Return the [X, Y] coordinate for the center point of the cell that contains the specified text.  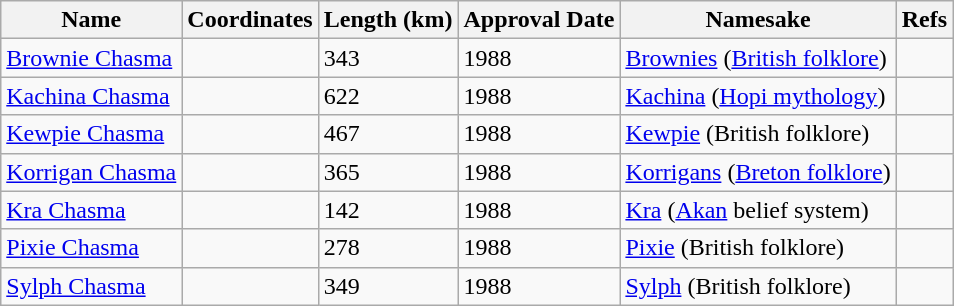
Pixie Chasma [92, 248]
Kra Chasma [92, 210]
365 [388, 172]
Sylph (British folklore) [758, 286]
Korrigans (Breton folklore) [758, 172]
Refs [924, 20]
349 [388, 286]
Namesake [758, 20]
Sylph Chasma [92, 286]
Coordinates [250, 20]
Korrigan Chasma [92, 172]
Brownie Chasma [92, 58]
Approval Date [539, 20]
Brownies (British folklore) [758, 58]
622 [388, 96]
278 [388, 248]
Kachina (Hopi mythology) [758, 96]
Kewpie (British folklore) [758, 134]
Name [92, 20]
Kra (Akan belief system) [758, 210]
142 [388, 210]
Kachina Chasma [92, 96]
Kewpie Chasma [92, 134]
Pixie (British folklore) [758, 248]
Length (km) [388, 20]
343 [388, 58]
467 [388, 134]
